Locate the cell with the specified text and output its (X, Y) center coordinate. 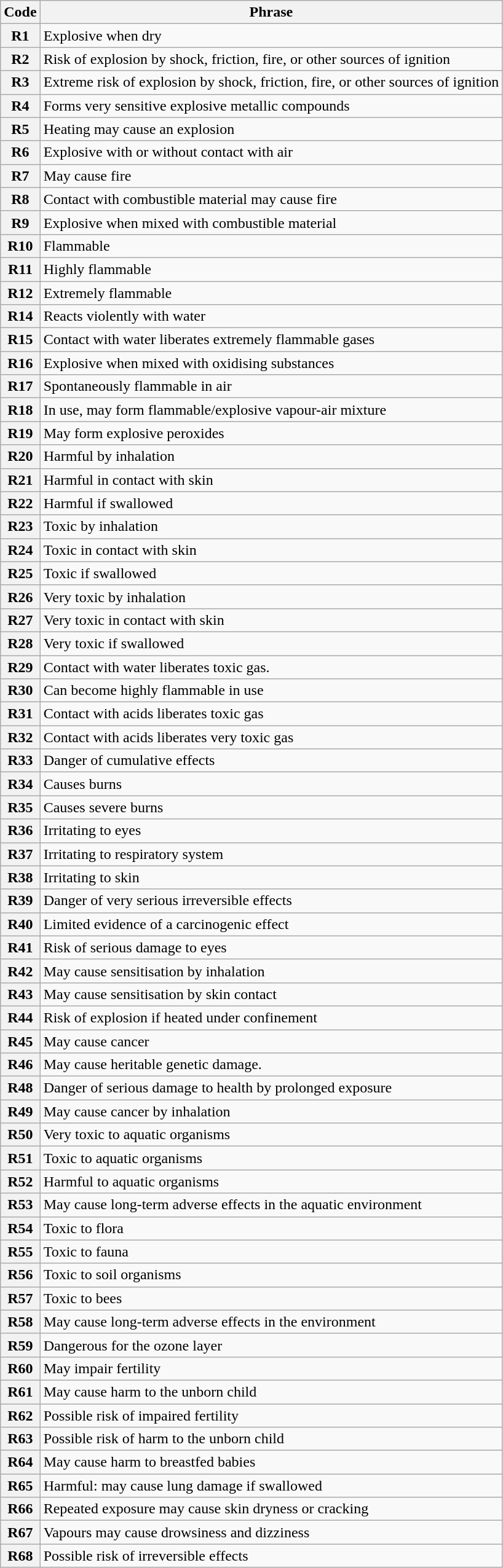
Danger of very serious irreversible effects (271, 901)
R16 (20, 363)
R42 (20, 971)
R40 (20, 924)
Highly flammable (271, 269)
R44 (20, 1017)
Toxic by inhalation (271, 527)
R29 (20, 667)
May cause long-term adverse effects in the aquatic environment (271, 1205)
R61 (20, 1392)
Toxic to soil organisms (271, 1275)
Can become highly flammable in use (271, 691)
Toxic in contact with skin (271, 550)
Code (20, 12)
Risk of serious damage to eyes (271, 947)
May cause sensitisation by inhalation (271, 971)
R52 (20, 1182)
R60 (20, 1368)
Forms very sensitive explosive metallic compounds (271, 106)
R33 (20, 761)
R66 (20, 1509)
R19 (20, 433)
R64 (20, 1462)
R30 (20, 691)
R10 (20, 246)
R11 (20, 269)
R2 (20, 59)
R23 (20, 527)
Harmful: may cause lung damage if swallowed (271, 1486)
R27 (20, 620)
R51 (20, 1158)
Flammable (271, 246)
Extreme risk of explosion by shock, friction, fire, or other sources of ignition (271, 82)
R15 (20, 340)
Very toxic to aquatic organisms (271, 1135)
Possible risk of irreversible effects (271, 1556)
R54 (20, 1228)
Possible risk of impaired fertility (271, 1415)
In use, may form flammable/explosive vapour-air mixture (271, 410)
Risk of explosion if heated under confinement (271, 1017)
Very toxic if swallowed (271, 643)
Vapours may cause drowsiness and dizziness (271, 1532)
R38 (20, 877)
Causes severe burns (271, 807)
R32 (20, 737)
May cause cancer by inhalation (271, 1111)
Limited evidence of a carcinogenic effect (271, 924)
Phrase (271, 12)
R48 (20, 1088)
R9 (20, 222)
Irritating to respiratory system (271, 854)
Toxic to fauna (271, 1252)
Reacts violently with water (271, 316)
R37 (20, 854)
Possible risk of harm to the unborn child (271, 1439)
R62 (20, 1415)
R21 (20, 480)
R56 (20, 1275)
May cause harm to the unborn child (271, 1392)
Risk of explosion by shock, friction, fire, or other sources of ignition (271, 59)
Harmful if swallowed (271, 503)
May impair fertility (271, 1368)
R3 (20, 82)
R31 (20, 714)
Danger of cumulative effects (271, 761)
Contact with water liberates toxic gas. (271, 667)
Irritating to eyes (271, 831)
R57 (20, 1298)
May cause harm to breastfed babies (271, 1462)
R65 (20, 1486)
R36 (20, 831)
R14 (20, 316)
Contact with water liberates extremely flammable gases (271, 340)
R5 (20, 129)
Contact with acids liberates toxic gas (271, 714)
R68 (20, 1556)
Toxic to bees (271, 1298)
R35 (20, 807)
R59 (20, 1345)
Repeated exposure may cause skin dryness or cracking (271, 1509)
R17 (20, 386)
R28 (20, 643)
R20 (20, 457)
R25 (20, 573)
R49 (20, 1111)
R43 (20, 994)
R58 (20, 1322)
R22 (20, 503)
Toxic if swallowed (271, 573)
Extremely flammable (271, 293)
May cause long-term adverse effects in the environment (271, 1322)
R53 (20, 1205)
R67 (20, 1532)
Contact with acids liberates very toxic gas (271, 737)
May cause cancer (271, 1041)
Toxic to aquatic organisms (271, 1158)
Dangerous for the ozone layer (271, 1345)
Danger of serious damage to health by prolonged exposure (271, 1088)
Irritating to skin (271, 877)
R63 (20, 1439)
R24 (20, 550)
R46 (20, 1065)
May cause heritable genetic damage. (271, 1065)
R6 (20, 152)
Causes burns (271, 784)
R8 (20, 199)
May cause fire (271, 176)
Heating may cause an explosion (271, 129)
Harmful to aquatic organisms (271, 1182)
R55 (20, 1252)
Harmful in contact with skin (271, 480)
May cause sensitisation by skin contact (271, 994)
Explosive when mixed with oxidising substances (271, 363)
R18 (20, 410)
Very toxic in contact with skin (271, 620)
R41 (20, 947)
R45 (20, 1041)
Explosive when mixed with combustible material (271, 222)
R12 (20, 293)
Harmful by inhalation (271, 457)
Contact with combustible material may cause fire (271, 199)
Very toxic by inhalation (271, 597)
Spontaneously flammable in air (271, 386)
May form explosive peroxides (271, 433)
R1 (20, 36)
R4 (20, 106)
Explosive when dry (271, 36)
R26 (20, 597)
Explosive with or without contact with air (271, 152)
Toxic to flora (271, 1228)
R39 (20, 901)
R50 (20, 1135)
R34 (20, 784)
R7 (20, 176)
